Scan for the cell matching the given text and deliver its [x, y] coordinate at center. 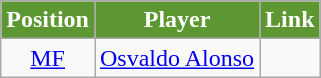
Link [290, 20]
Osvaldo Alonso [176, 58]
Player [176, 20]
Position [48, 20]
MF [48, 58]
